Output the (x, y) coordinate of the center of the cell containing the given text.  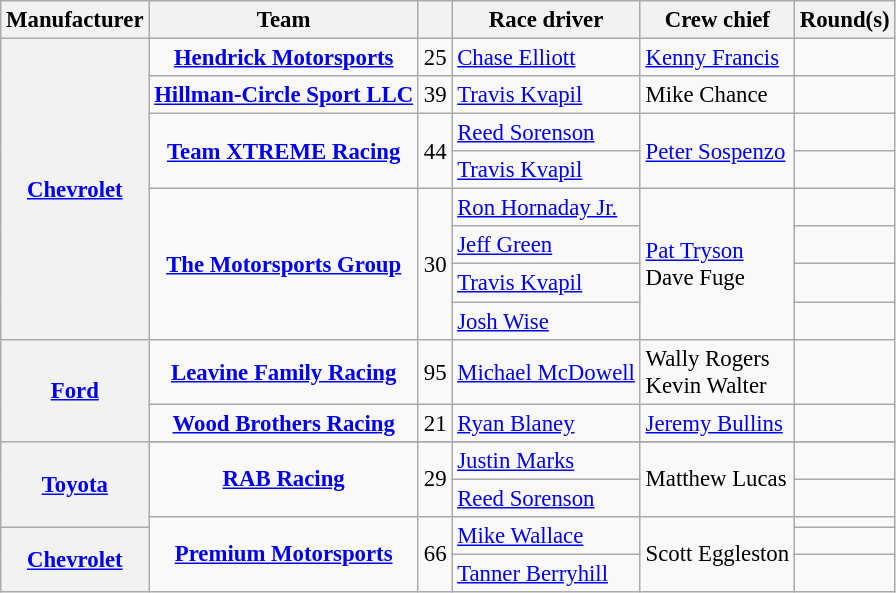
Wally Rogers Kevin Walter (717, 372)
Leavine Family Racing (284, 372)
30 (434, 264)
25 (434, 58)
39 (434, 95)
66 (434, 554)
Tanner Berryhill (546, 573)
Round(s) (844, 20)
Pat Tryson Dave Fuge (717, 264)
Wood Brothers Racing (284, 423)
Jeremy Bullins (717, 423)
21 (434, 423)
Race driver (546, 20)
Michael McDowell (546, 372)
Team XTREME Racing (284, 152)
95 (434, 372)
Scott Eggleston (717, 554)
Chase Elliott (546, 58)
Hillman-Circle Sport LLC (284, 95)
Mike Wallace (546, 536)
Peter Sospenzo (717, 152)
29 (434, 478)
Manufacturer (75, 20)
Josh Wise (546, 321)
Kenny Francis (717, 58)
Ford (75, 390)
Hendrick Motorsports (284, 58)
Matthew Lucas (717, 478)
Mike Chance (717, 95)
Team (284, 20)
44 (434, 152)
Jeff Green (546, 245)
RAB Racing (284, 478)
Ryan Blaney (546, 423)
Toyota (75, 484)
The Motorsports Group (284, 264)
Crew chief (717, 20)
Ron Hornaday Jr. (546, 208)
Justin Marks (546, 460)
Premium Motorsports (284, 554)
